Identify which cell holds the provided text, then report its (X, Y) central coordinate. 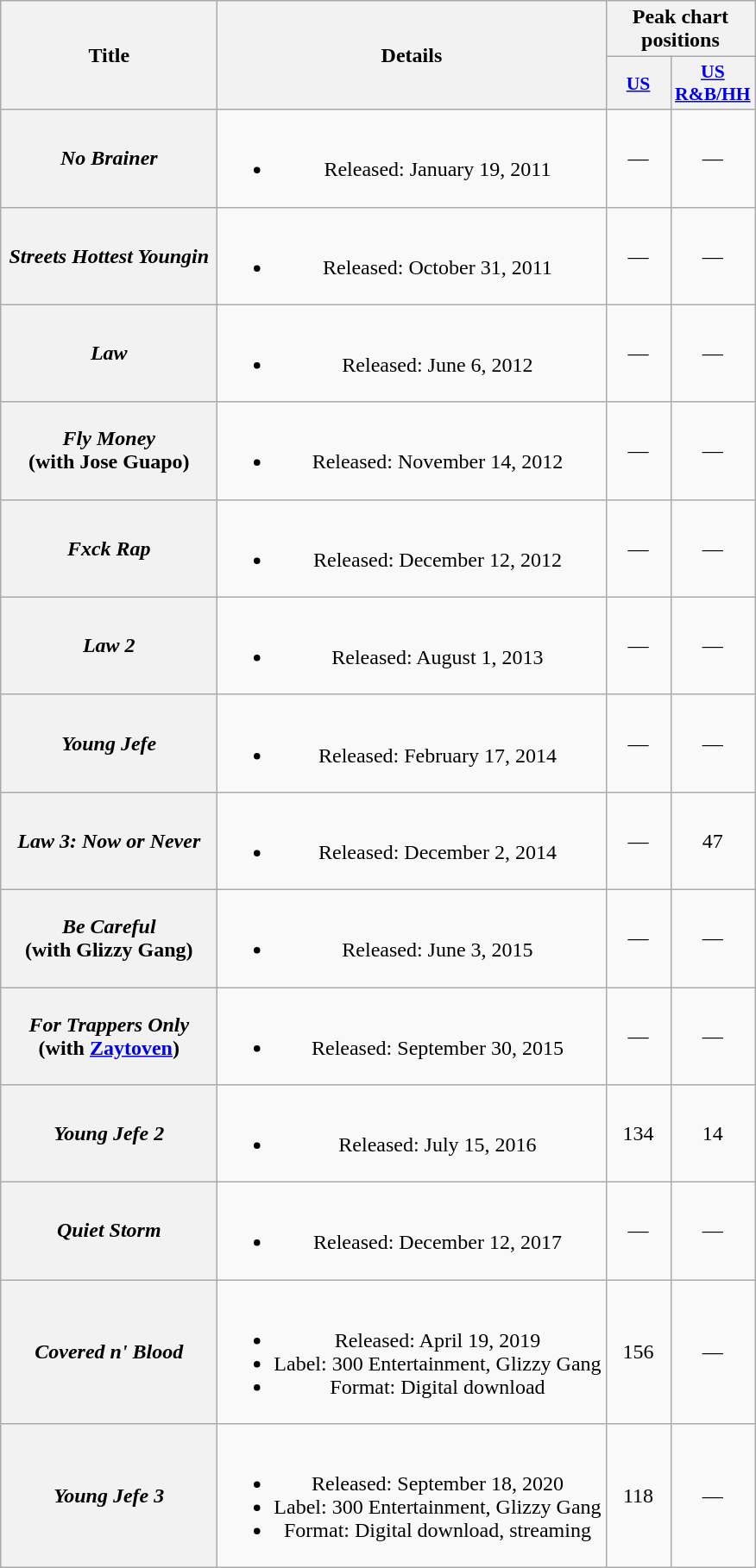
Released: June 3, 2015 (412, 938)
Law (109, 354)
Streets Hottest Youngin (109, 255)
Fly Money(with Jose Guapo) (109, 450)
14 (713, 1133)
Released: October 31, 2011 (412, 255)
156 (639, 1352)
Released: July 15, 2016 (412, 1133)
Young Jefe 3 (109, 1496)
Released: February 17, 2014 (412, 743)
Released: December 12, 2017 (412, 1232)
118 (639, 1496)
47 (713, 840)
Released: August 1, 2013 (412, 645)
Released: September 30, 2015 (412, 1035)
Released: December 12, 2012 (412, 549)
For Trappers Only(with Zaytoven) (109, 1035)
Law 2 (109, 645)
Details (412, 55)
Released: April 19, 2019Label: 300 Entertainment, Glizzy GangFormat: Digital download (412, 1352)
Released: December 2, 2014 (412, 840)
Title (109, 55)
Released: November 14, 2012 (412, 450)
Released: June 6, 2012 (412, 354)
Law 3: Now or Never (109, 840)
Released: January 19, 2011 (412, 159)
USR&B/HH (713, 83)
Released: September 18, 2020Label: 300 Entertainment, Glizzy GangFormat: Digital download, streaming (412, 1496)
Peak chart positions (680, 29)
134 (639, 1133)
No Brainer (109, 159)
US (639, 83)
Covered n' Blood (109, 1352)
Young Jefe (109, 743)
Be Careful(with Glizzy Gang) (109, 938)
Young Jefe 2 (109, 1133)
Fxck Rap (109, 549)
Quiet Storm (109, 1232)
